Locate the cell with the specified text and output its [X, Y] center coordinate. 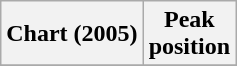
Chart (2005) [72, 34]
Peakposition [189, 34]
